Return the [X, Y] coordinate for the center point of the cell that contains the specified text.  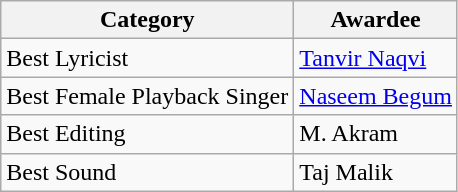
M. Akram [376, 134]
Best Female Playback Singer [148, 96]
Best Lyricist [148, 58]
Tanvir Naqvi [376, 58]
Best Editing [148, 134]
Awardee [376, 20]
Taj Malik [376, 172]
Naseem Begum [376, 96]
Category [148, 20]
Best Sound [148, 172]
